Return [X, Y] of the center of cell containing provided text 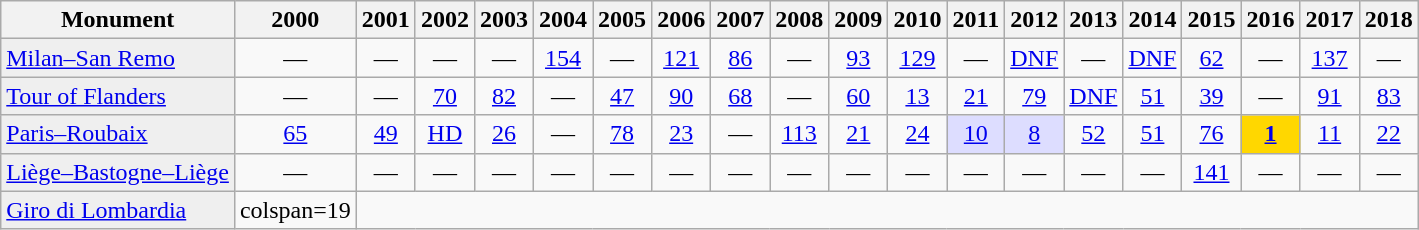
68 [740, 96]
2014 [1152, 20]
141 [1212, 172]
2007 [740, 20]
65 [295, 134]
Monument [118, 20]
13 [918, 96]
2009 [858, 20]
137 [1330, 58]
2002 [444, 20]
86 [740, 58]
2001 [386, 20]
90 [682, 96]
93 [858, 58]
79 [1034, 96]
83 [1388, 96]
2013 [1094, 20]
62 [1212, 58]
60 [858, 96]
129 [918, 58]
2010 [918, 20]
2012 [1034, 20]
39 [1212, 96]
Giro di Lombardia [118, 210]
2018 [1388, 20]
8 [1034, 134]
24 [918, 134]
colspan=19 [295, 210]
10 [976, 134]
2005 [622, 20]
2003 [504, 20]
26 [504, 134]
82 [504, 96]
23 [682, 134]
47 [622, 96]
HD [444, 134]
49 [386, 134]
2015 [1212, 20]
154 [564, 58]
2017 [1330, 20]
2008 [800, 20]
113 [800, 134]
78 [622, 134]
2000 [295, 20]
2016 [1270, 20]
121 [682, 58]
11 [1330, 134]
52 [1094, 134]
2011 [976, 20]
1 [1270, 134]
70 [444, 96]
Tour of Flanders [118, 96]
2004 [564, 20]
22 [1388, 134]
Paris–Roubaix [118, 134]
Milan–San Remo [118, 58]
76 [1212, 134]
Liège–Bastogne–Liège [118, 172]
91 [1330, 96]
2006 [682, 20]
